Identify which cell holds the provided text, then report its (X, Y) central coordinate. 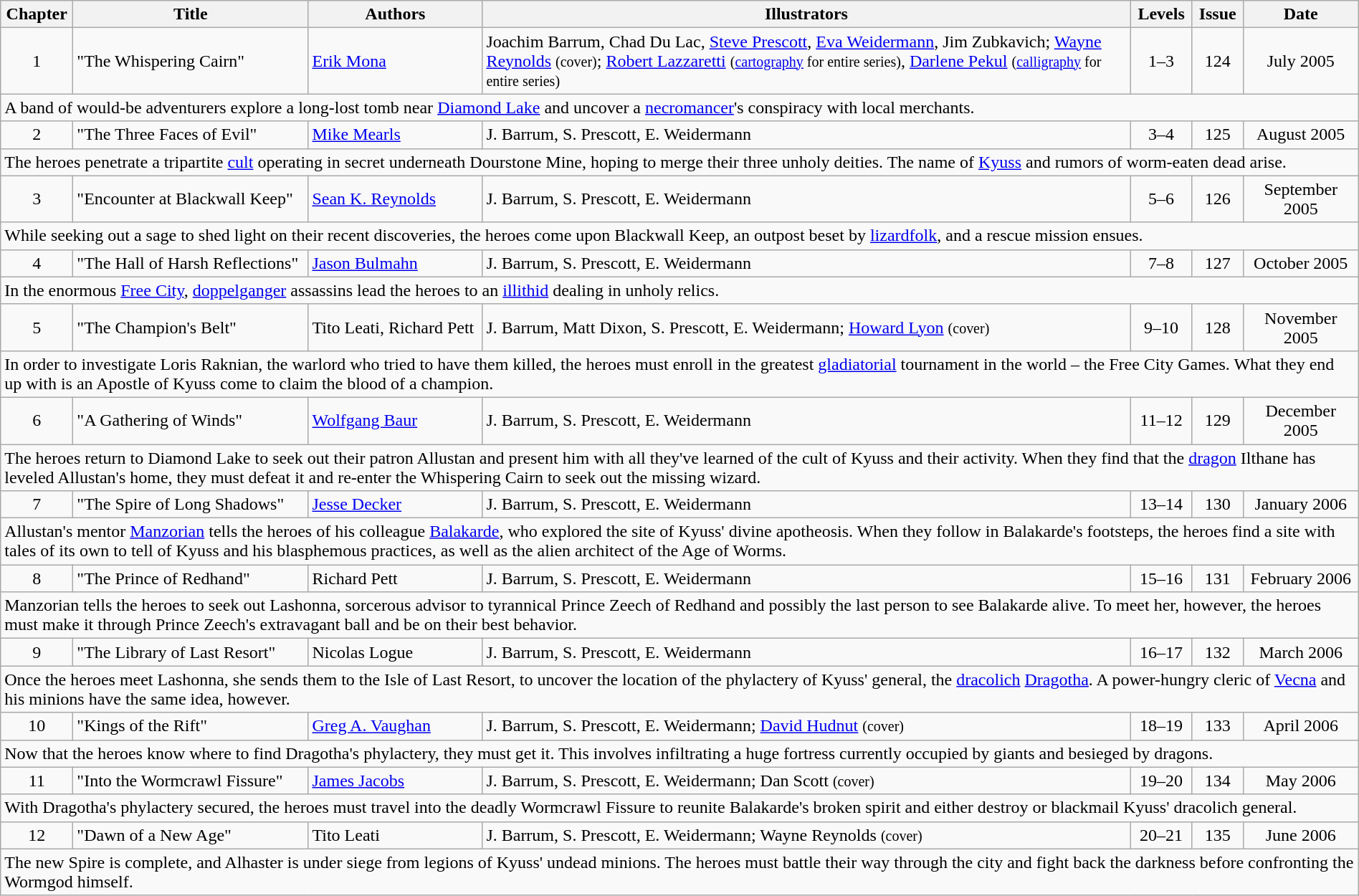
124 (1217, 61)
8 (37, 578)
Authors (396, 14)
6 (37, 420)
3–4 (1161, 135)
Tito Leati, Richard Pett (396, 327)
August 2005 (1300, 135)
Sean K. Reynolds (396, 199)
October 2005 (1300, 263)
Greg A. Vaughan (396, 726)
129 (1217, 420)
5–6 (1161, 199)
4 (37, 263)
16–17 (1161, 652)
11 (37, 781)
July 2005 (1300, 61)
7–8 (1161, 263)
Date (1300, 14)
Wolfgang Baur (396, 420)
Jesse Decker (396, 505)
"Encounter at Blackwall Keep" (191, 199)
"The Whispering Cairn" (191, 61)
12 (37, 835)
June 2006 (1300, 835)
125 (1217, 135)
13–14 (1161, 505)
20–21 (1161, 835)
1 (37, 61)
7 (37, 505)
"Kings of the Rift" (191, 726)
"A Gathering of Winds" (191, 420)
"Into the Wormcrawl Fissure" (191, 781)
Richard Pett (396, 578)
18–19 (1161, 726)
April 2006 (1300, 726)
133 (1217, 726)
A band of would-be adventurers explore a long-lost tomb near Diamond Lake and uncover a necromancer's conspiracy with local merchants. (679, 108)
J. Barrum, S. Prescott, E. Weidermann; Wayne Reynolds (cover) (806, 835)
134 (1217, 781)
127 (1217, 263)
9 (37, 652)
9–10 (1161, 327)
James Jacobs (396, 781)
J. Barrum, S. Prescott, E. Weidermann; Dan Scott (cover) (806, 781)
May 2006 (1300, 781)
"The Three Faces of Evil" (191, 135)
131 (1217, 578)
"The Spire of Long Shadows" (191, 505)
"The Champion's Belt" (191, 327)
130 (1217, 505)
10 (37, 726)
11–12 (1161, 420)
Mike Mearls (396, 135)
February 2006 (1300, 578)
Jason Bulmahn (396, 263)
15–16 (1161, 578)
September 2005 (1300, 199)
January 2006 (1300, 505)
"The Library of Last Resort" (191, 652)
In the enormous Free City, doppelganger assassins lead the heroes to an illithid dealing in unholy relics. (679, 290)
March 2006 (1300, 652)
Nicolas Logue (396, 652)
Illustrators (806, 14)
Levels (1161, 14)
135 (1217, 835)
2 (37, 135)
3 (37, 199)
J. Barrum, S. Prescott, E. Weidermann; David Hudnut (cover) (806, 726)
19–20 (1161, 781)
J. Barrum, Matt Dixon, S. Prescott, E. Weidermann; Howard Lyon (cover) (806, 327)
1–3 (1161, 61)
"The Prince of Redhand" (191, 578)
December 2005 (1300, 420)
"The Hall of Harsh Reflections" (191, 263)
128 (1217, 327)
Title (191, 14)
5 (37, 327)
"Dawn of a New Age" (191, 835)
November 2005 (1300, 327)
126 (1217, 199)
Tito Leati (396, 835)
Issue (1217, 14)
132 (1217, 652)
Erik Mona (396, 61)
Chapter (37, 14)
